Provide the [X, Y] coordinate of the cell's center where the given text is located.  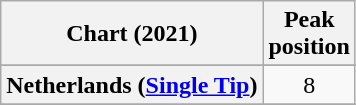
Peakposition [309, 34]
Netherlands (Single Tip) [132, 85]
Chart (2021) [132, 34]
8 [309, 85]
